Locate the cell with the specified text and output its (X, Y) center coordinate. 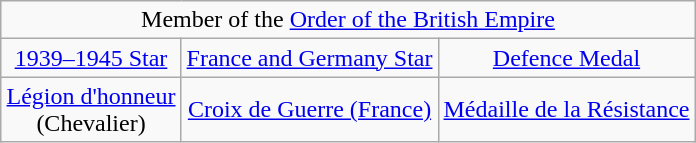
France and Germany Star (310, 58)
Médaille de la Résistance (566, 110)
Member of the Order of the British Empire (348, 20)
Légion d'honneur(Chevalier) (91, 110)
Croix de Guerre (France) (310, 110)
Defence Medal (566, 58)
1939–1945 Star (91, 58)
